Return (x, y) of the center of cell containing provided text 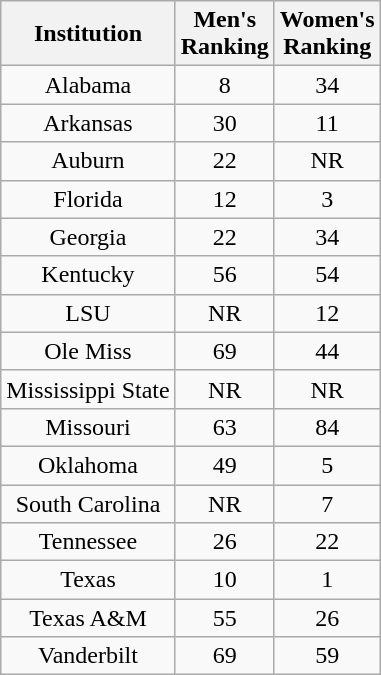
30 (224, 123)
Mississippi State (88, 389)
Kentucky (88, 275)
Women'sRanking (327, 34)
44 (327, 351)
5 (327, 465)
South Carolina (88, 503)
56 (224, 275)
Ole Miss (88, 351)
Missouri (88, 427)
Auburn (88, 161)
63 (224, 427)
Alabama (88, 85)
LSU (88, 313)
59 (327, 656)
Vanderbilt (88, 656)
84 (327, 427)
Tennessee (88, 542)
55 (224, 618)
Florida (88, 199)
3 (327, 199)
7 (327, 503)
Arkansas (88, 123)
10 (224, 580)
8 (224, 85)
Men'sRanking (224, 34)
Institution (88, 34)
Texas A&M (88, 618)
11 (327, 123)
1 (327, 580)
49 (224, 465)
Oklahoma (88, 465)
Georgia (88, 237)
54 (327, 275)
Texas (88, 580)
